Output the (X, Y) coordinate of the center of the cell containing the given text.  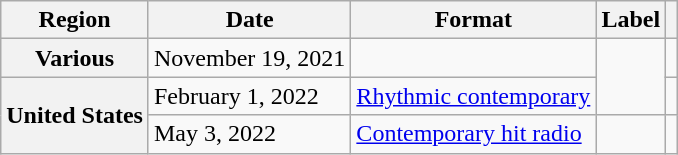
May 3, 2022 (249, 134)
Label (631, 20)
February 1, 2022 (249, 96)
Contemporary hit radio (474, 134)
Date (249, 20)
Various (75, 58)
Rhythmic contemporary (474, 96)
United States (75, 115)
Region (75, 20)
Format (474, 20)
November 19, 2021 (249, 58)
